Extract the [x, y] coordinate from the center of the cell holding the provided text.  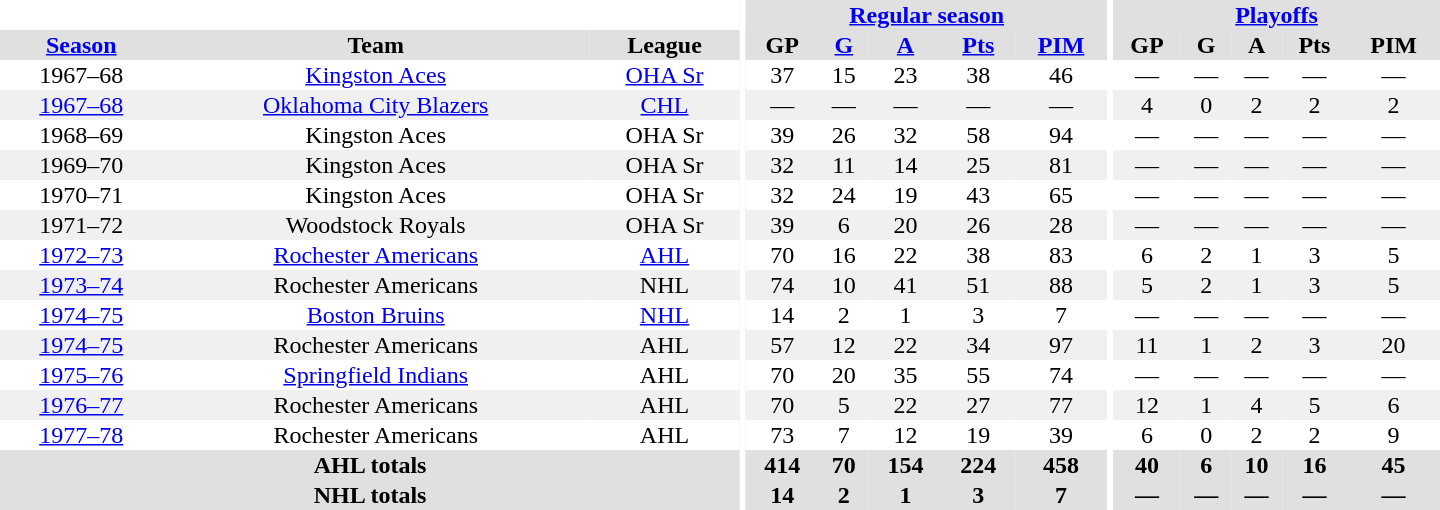
23 [906, 75]
81 [1062, 165]
9 [1394, 435]
League [664, 45]
51 [978, 285]
Team [375, 45]
27 [978, 405]
Woodstock Royals [375, 225]
97 [1062, 345]
73 [782, 435]
45 [1394, 465]
NHL totals [370, 495]
55 [978, 375]
Oklahoma City Blazers [375, 105]
Playoffs [1276, 15]
1973–74 [81, 285]
15 [844, 75]
AHL totals [370, 465]
94 [1062, 135]
40 [1147, 465]
43 [978, 195]
83 [1062, 255]
Season [81, 45]
Springfield Indians [375, 375]
1977–78 [81, 435]
458 [1062, 465]
1976–77 [81, 405]
1970–71 [81, 195]
88 [1062, 285]
24 [844, 195]
1968–69 [81, 135]
CHL [664, 105]
1971–72 [81, 225]
41 [906, 285]
154 [906, 465]
37 [782, 75]
57 [782, 345]
Boston Bruins [375, 315]
1969–70 [81, 165]
46 [1062, 75]
35 [906, 375]
58 [978, 135]
224 [978, 465]
77 [1062, 405]
28 [1062, 225]
414 [782, 465]
34 [978, 345]
1975–76 [81, 375]
65 [1062, 195]
1972–73 [81, 255]
Regular season [927, 15]
25 [978, 165]
